Search for the cell housing the specified text and yield its [x, y] center coordinate. 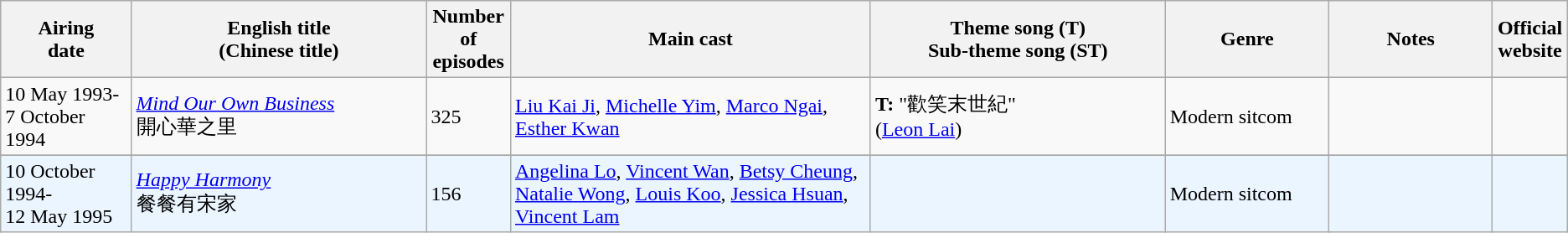
Happy Harmony 餐餐有宋家 [279, 194]
Official website [1529, 39]
10 May 1993- 7 October 1994 [66, 116]
T: "歡笑末世紀" (Leon Lai) [1018, 116]
Liu Kai Ji, Michelle Yim, Marco Ngai, Esther Kwan [690, 116]
Angelina Lo, Vincent Wan, Betsy Cheung, Natalie Wong, Louis Koo, Jessica Hsuan, Vincent Lam [690, 194]
Theme song (T) Sub-theme song (ST) [1018, 39]
English title (Chinese title) [279, 39]
156 [469, 194]
Mind Our Own Business 開心華之里 [279, 116]
Notes [1411, 39]
Number of episodes [469, 39]
Genre [1246, 39]
Airingdate [66, 39]
10 October 1994- 12 May 1995 [66, 194]
325 [469, 116]
Main cast [690, 39]
